Scan for the cell matching the given text and deliver its [X, Y] coordinate at center. 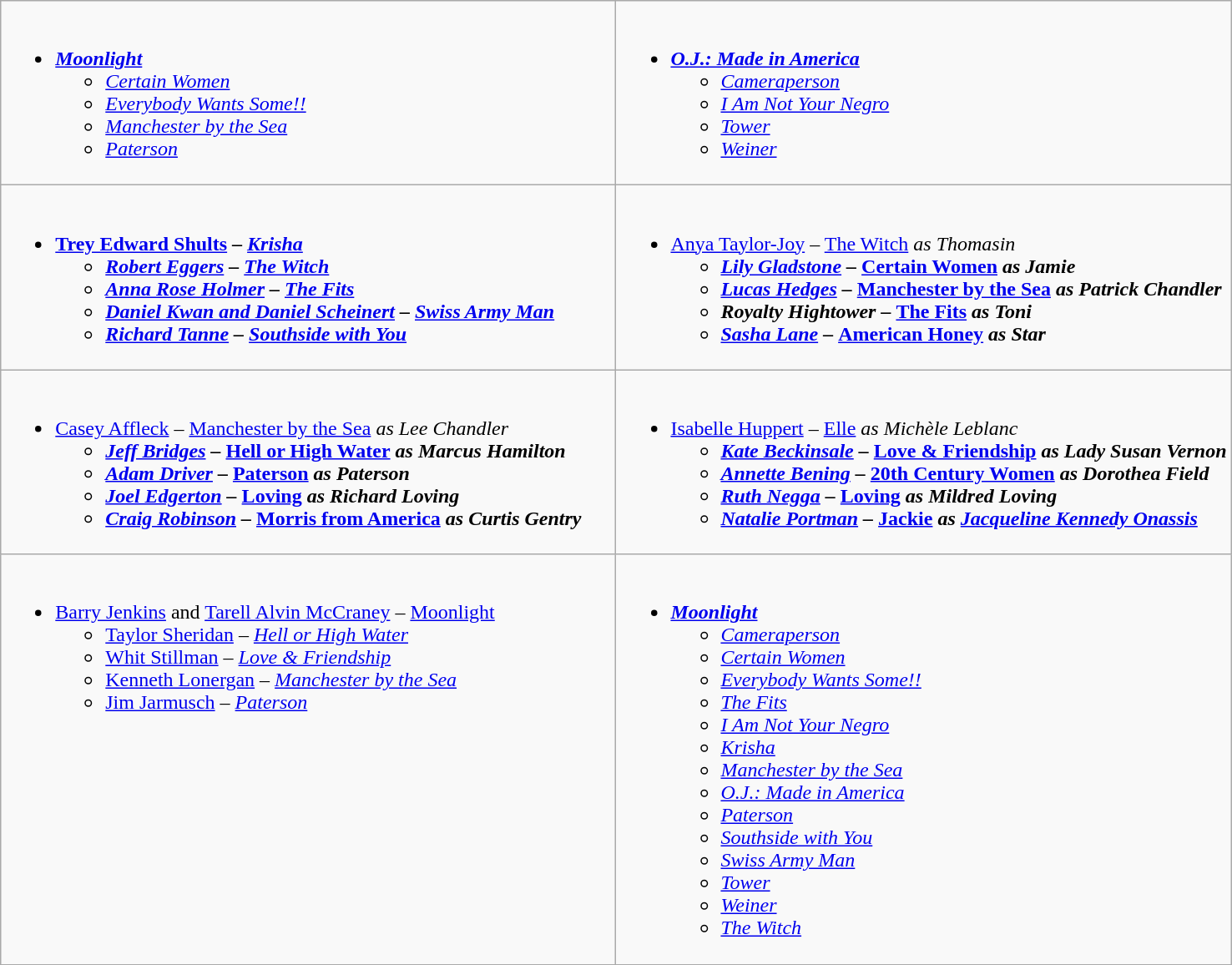
O.J.: Made in AmericaCamerapersonI Am Not Your NegroTowerWeiner [923, 93]
MoonlightCertain WomenEverybody Wants Some!!Manchester by the SeaPaterson [309, 93]
